Locate the cell with the specified text and output its (X, Y) center coordinate. 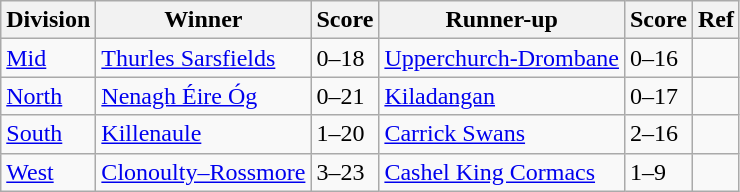
Mid (48, 58)
Kiladangan (502, 96)
Carrick Swans (502, 134)
North (48, 96)
0–21 (345, 96)
0–17 (658, 96)
Upperchurch-Drombane (502, 58)
West (48, 172)
0–18 (345, 58)
Killenaule (204, 134)
Runner-up (502, 20)
3–23 (345, 172)
2–16 (658, 134)
1–9 (658, 172)
Clonoulty–Rossmore (204, 172)
South (48, 134)
Division (48, 20)
Winner (204, 20)
Ref (716, 20)
Cashel King Cormacs (502, 172)
0–16 (658, 58)
1–20 (345, 134)
Thurles Sarsfields (204, 58)
Nenagh Éire Óg (204, 96)
